Extract the [x, y] coordinate from the center of the cell holding the provided text.  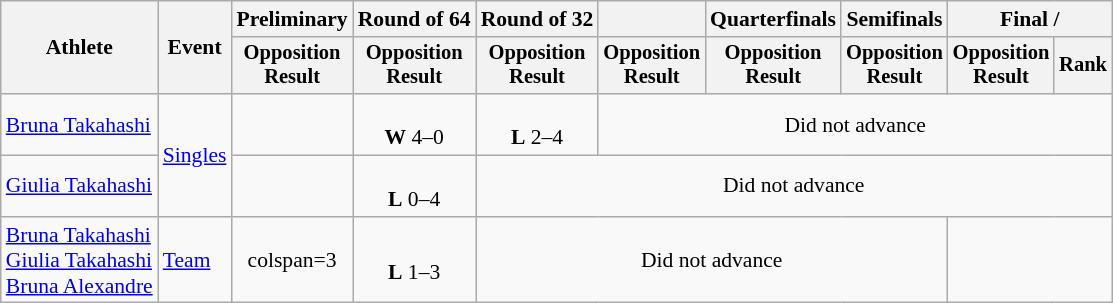
Giulia Takahashi [80, 186]
Preliminary [292, 19]
Singles [195, 155]
Round of 32 [538, 19]
Round of 64 [414, 19]
Rank [1083, 66]
Semifinals [894, 19]
W 4–0 [414, 124]
L 2–4 [538, 124]
Final / [1030, 19]
Athlete [80, 48]
Quarterfinals [773, 19]
Bruna Takahashi [80, 124]
Event [195, 48]
L 0–4 [414, 186]
